Find where the given text appears and provide that cell's center as (x, y) coordinate. 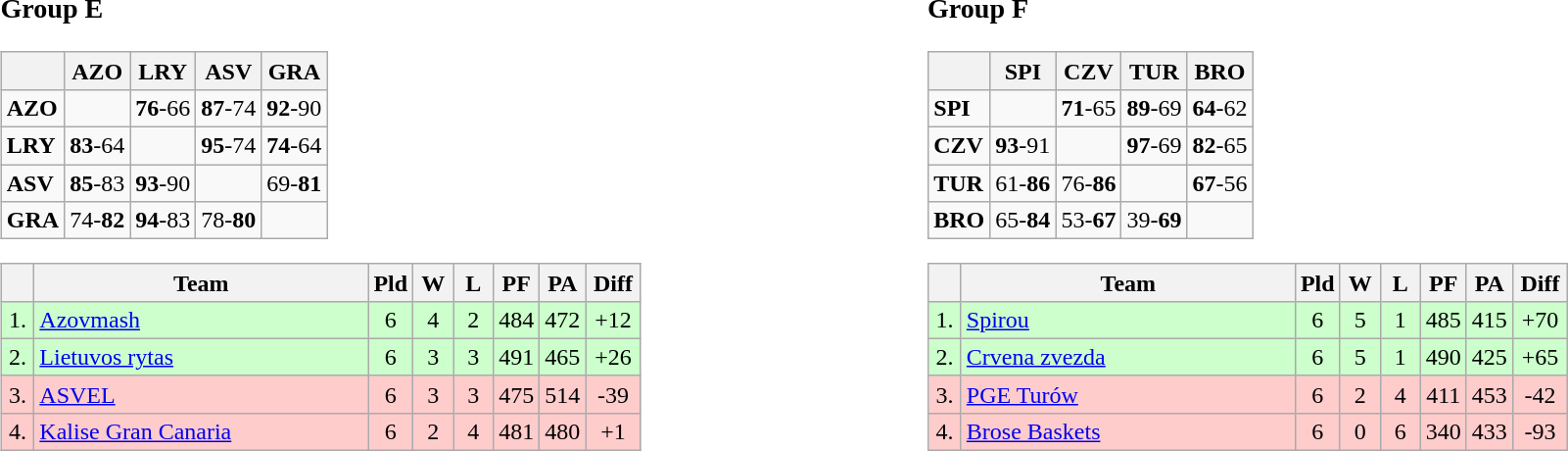
465 (562, 357)
89-69 (1154, 108)
92-90 (294, 108)
95-74 (229, 146)
425 (1489, 357)
0 (1359, 431)
76-66 (163, 108)
85-83 (98, 183)
82-65 (1220, 146)
-42 (1540, 394)
Crvena zvezda (1128, 357)
415 (1489, 320)
74-82 (98, 221)
87-74 (229, 108)
Brose Baskets (1128, 431)
93-91 (1022, 146)
93-90 (163, 183)
+12 (613, 320)
Kalise Gran Canaria (202, 431)
76-86 (1089, 183)
481 (517, 431)
61-86 (1022, 183)
+26 (613, 357)
65-84 (1022, 221)
472 (562, 320)
Azovmash (202, 320)
74-64 (294, 146)
490 (1444, 357)
83-64 (98, 146)
-93 (1540, 431)
Spirou (1128, 320)
475 (517, 394)
ASVEL (202, 394)
Lietuvos rytas (202, 357)
64-62 (1220, 108)
514 (562, 394)
78-80 (229, 221)
411 (1444, 394)
485 (1444, 320)
69-81 (294, 183)
-39 (613, 394)
39-69 (1154, 221)
53-67 (1089, 221)
+65 (1540, 357)
PGE Turów (1128, 394)
71-65 (1089, 108)
453 (1489, 394)
+1 (613, 431)
97-69 (1154, 146)
+70 (1540, 320)
433 (1489, 431)
484 (517, 320)
480 (562, 431)
340 (1444, 431)
491 (517, 357)
94-83 (163, 221)
67-56 (1220, 183)
